Provide the (X, Y) coordinate of the cell's center where the given text is located.  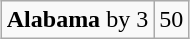
Alabama by 3 (77, 19)
50 (172, 19)
